Detect which cell encompasses the target text, then output its [X, Y] center coordinate. 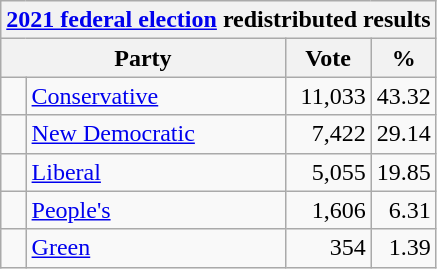
Liberal [156, 172]
1,606 [328, 210]
7,422 [328, 134]
1.39 [404, 248]
Vote [328, 58]
New Democratic [156, 134]
5,055 [328, 172]
19.85 [404, 172]
Conservative [156, 96]
Green [156, 248]
354 [328, 248]
6.31 [404, 210]
29.14 [404, 134]
% [404, 58]
11,033 [328, 96]
43.32 [404, 96]
Party [143, 58]
People's [156, 210]
2021 federal election redistributed results [218, 20]
